Return [x, y] of the center of cell containing provided text 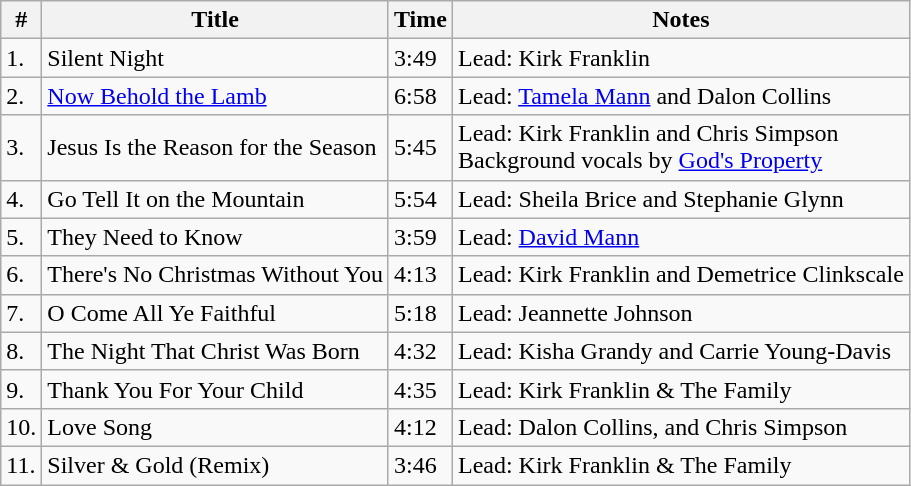
Lead: Kisha Grandy and Carrie Young-Davis [680, 351]
3. [22, 148]
Lead: Kirk Franklin [680, 58]
Lead: Kirk Franklin and Chris SimpsonBackground vocals by God's Property [680, 148]
Lead: Kirk Franklin and Demetrice Clinkscale [680, 275]
Lead: David Mann [680, 237]
4:35 [420, 389]
Lead: Jeannette Johnson [680, 313]
9. [22, 389]
Lead: Sheila Brice and Stephanie Glynn [680, 199]
Silver & Gold (Remix) [216, 465]
Thank You For Your Child [216, 389]
They Need to Know [216, 237]
5:45 [420, 148]
# [22, 20]
Time [420, 20]
6. [22, 275]
11. [22, 465]
Notes [680, 20]
3:59 [420, 237]
4. [22, 199]
Title [216, 20]
Lead: Dalon Collins, and Chris Simpson [680, 427]
O Come All Ye Faithful [216, 313]
7. [22, 313]
2. [22, 96]
3:46 [420, 465]
Now Behold the Lamb [216, 96]
5:18 [420, 313]
5:54 [420, 199]
6:58 [420, 96]
Jesus Is the Reason for the Season [216, 148]
4:32 [420, 351]
Go Tell It on the Mountain [216, 199]
Love Song [216, 427]
There's No Christmas Without You [216, 275]
1. [22, 58]
The Night That Christ Was Born [216, 351]
4:12 [420, 427]
4:13 [420, 275]
8. [22, 351]
Lead: Tamela Mann and Dalon Collins [680, 96]
10. [22, 427]
3:49 [420, 58]
Silent Night [216, 58]
5. [22, 237]
